Locate the cell with the specified text and output its [X, Y] center coordinate. 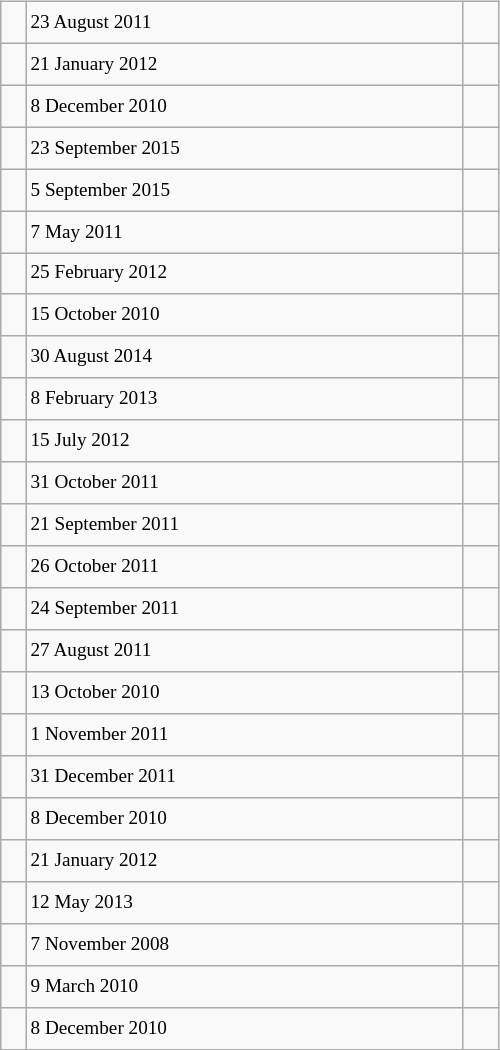
12 May 2013 [244, 902]
7 November 2008 [244, 944]
8 February 2013 [244, 399]
9 March 2010 [244, 986]
15 October 2010 [244, 315]
25 February 2012 [244, 274]
31 December 2011 [244, 777]
26 October 2011 [244, 567]
30 August 2014 [244, 357]
21 September 2011 [244, 525]
7 May 2011 [244, 232]
23 August 2011 [244, 22]
27 August 2011 [244, 651]
13 October 2010 [244, 693]
5 September 2015 [244, 190]
15 July 2012 [244, 441]
23 September 2015 [244, 148]
31 October 2011 [244, 483]
1 November 2011 [244, 735]
24 September 2011 [244, 609]
